Search for the cell housing the specified text and yield its [X, Y] center coordinate. 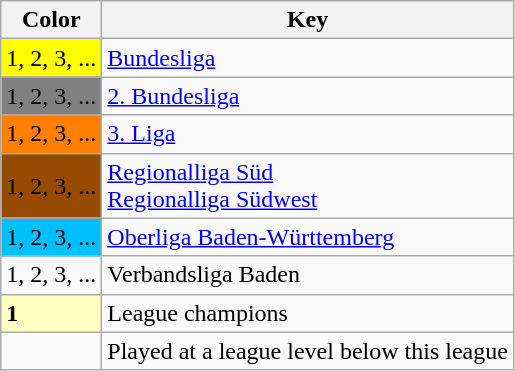
1 [52, 313]
3. Liga [308, 134]
League champions [308, 313]
Color [52, 20]
Oberliga Baden-Württemberg [308, 237]
Verbandsliga Baden [308, 275]
Played at a league level below this league [308, 351]
Key [308, 20]
Bundesliga [308, 58]
2. Bundesliga [308, 96]
Regionalliga Süd Regionalliga Südwest [308, 186]
